Capture the cell that displays the provided text and extract its [X, Y] central coordinate. 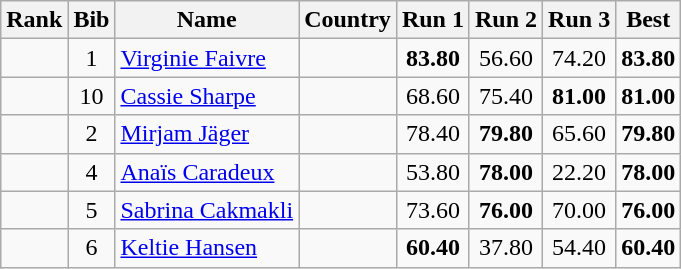
75.40 [506, 96]
Virginie Faivre [207, 58]
Cassie Sharpe [207, 96]
Anaïs Caradeux [207, 172]
Run 3 [580, 20]
Sabrina Cakmakli [207, 210]
Name [207, 20]
Run 2 [506, 20]
Keltie Hansen [207, 248]
54.40 [580, 248]
68.60 [432, 96]
70.00 [580, 210]
4 [92, 172]
Run 1 [432, 20]
74.20 [580, 58]
Country [348, 20]
2 [92, 134]
1 [92, 58]
5 [92, 210]
73.60 [432, 210]
65.60 [580, 134]
6 [92, 248]
78.40 [432, 134]
22.20 [580, 172]
53.80 [432, 172]
Bib [92, 20]
Mirjam Jäger [207, 134]
37.80 [506, 248]
Best [648, 20]
10 [92, 96]
Rank [34, 20]
56.60 [506, 58]
